Provide the (X, Y) coordinate of the cell's center where the given text is located.  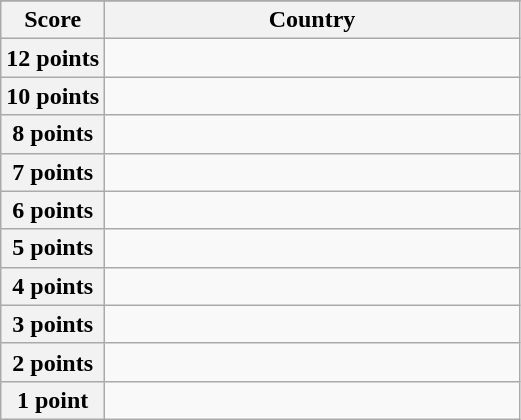
6 points (53, 210)
Country (312, 20)
Score (53, 20)
5 points (53, 248)
4 points (53, 286)
3 points (53, 324)
8 points (53, 134)
12 points (53, 58)
10 points (53, 96)
1 point (53, 400)
7 points (53, 172)
2 points (53, 362)
